Scan for the cell matching the given text and deliver its (x, y) coordinate at center. 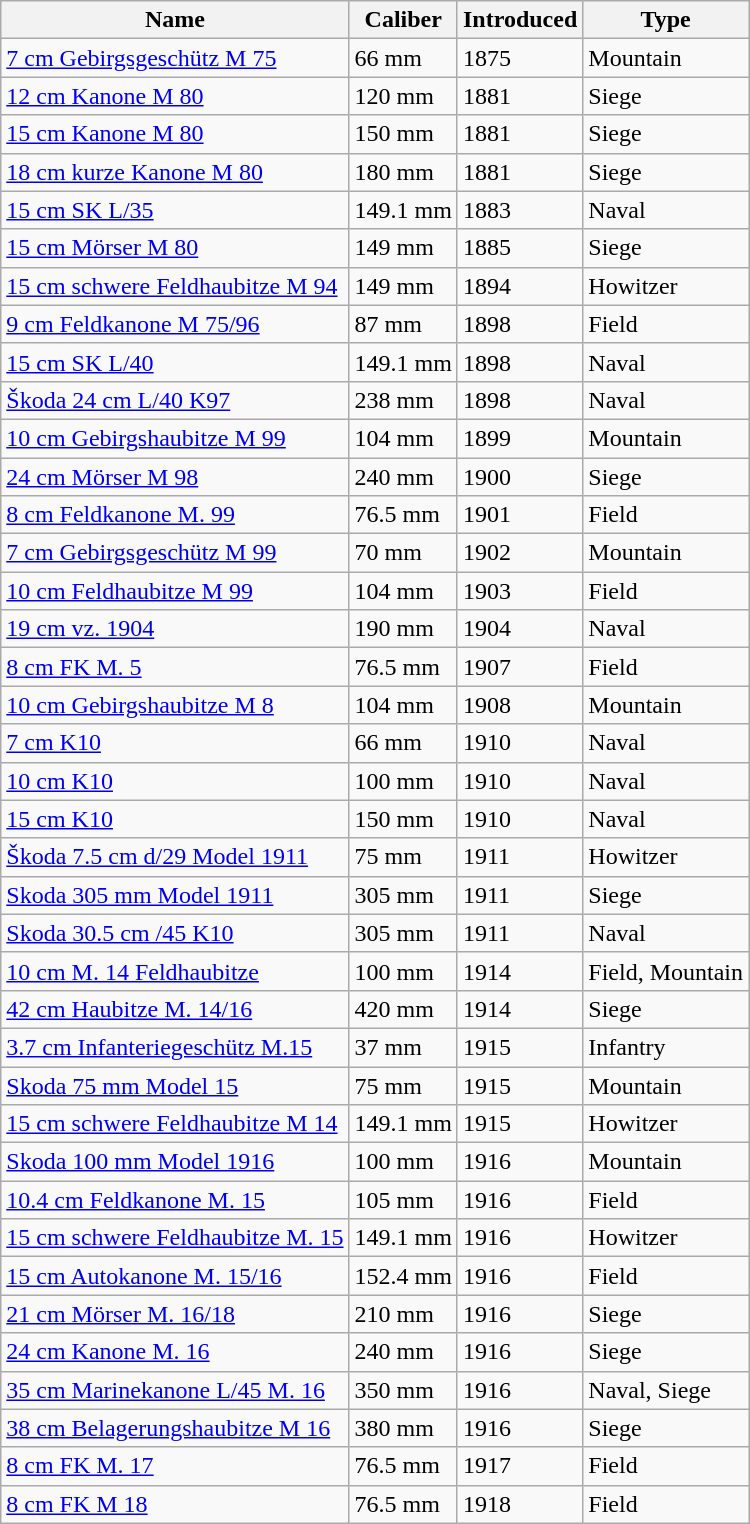
1894 (520, 286)
10 cm M. 14 Feldhaubitze (175, 971)
420 mm (403, 1009)
Škoda 24 cm L/40 K97 (175, 400)
8 cm Feldkanone M. 99 (175, 515)
180 mm (403, 172)
8 cm FK M 18 (175, 1504)
15 cm schwere Feldhaubitze M 14 (175, 1124)
1875 (520, 58)
37 mm (403, 1047)
1902 (520, 553)
Skoda 30.5 cm /45 K10 (175, 933)
1908 (520, 705)
8 cm FK M. 5 (175, 667)
Name (175, 20)
9 cm Feldkanone M 75/96 (175, 324)
Infantry (666, 1047)
Caliber (403, 20)
Introduced (520, 20)
1907 (520, 667)
15 cm Mörser M 80 (175, 248)
10 cm Gebirgshaubitze M 8 (175, 705)
15 cm schwere Feldhaubitze M 94 (175, 286)
1899 (520, 438)
Skoda 305 mm Model 1911 (175, 895)
380 mm (403, 1428)
87 mm (403, 324)
Skoda 75 mm Model 15 (175, 1085)
120 mm (403, 96)
7 cm Gebirgsgeschütz M 75 (175, 58)
1917 (520, 1466)
210 mm (403, 1314)
Skoda 100 mm Model 1916 (175, 1162)
70 mm (403, 553)
15 cm K10 (175, 819)
105 mm (403, 1200)
15 cm Autokanone M. 15/16 (175, 1276)
18 cm kurze Kanone M 80 (175, 172)
10 cm Gebirgshaubitze M 99 (175, 438)
7 cm K10 (175, 743)
Type (666, 20)
12 cm Kanone M 80 (175, 96)
21 cm Mörser M. 16/18 (175, 1314)
1904 (520, 629)
15 cm SK L/35 (175, 210)
35 cm Marinekanone L/45 M. 16 (175, 1390)
Field, Mountain (666, 971)
24 cm Kanone M. 16 (175, 1352)
Škoda 7.5 cm d/29 Model 1911 (175, 857)
190 mm (403, 629)
19 cm vz. 1904 (175, 629)
1883 (520, 210)
24 cm Mörser M 98 (175, 477)
1918 (520, 1504)
152.4 mm (403, 1276)
15 cm SK L/40 (175, 362)
38 cm Belagerungshaubitze M 16 (175, 1428)
1901 (520, 515)
10.4 cm Feldkanone M. 15 (175, 1200)
350 mm (403, 1390)
42 cm Haubitze M. 14/16 (175, 1009)
1900 (520, 477)
1903 (520, 591)
3.7 cm Infanteriegeschütz M.15 (175, 1047)
Naval, Siege (666, 1390)
15 cm Kanone M 80 (175, 134)
7 cm Gebirgsgeschütz M 99 (175, 553)
8 cm FK M. 17 (175, 1466)
1885 (520, 248)
10 cm K10 (175, 781)
238 mm (403, 400)
15 cm schwere Feldhaubitze M. 15 (175, 1238)
10 cm Feldhaubitze M 99 (175, 591)
